Search for the cell housing the specified text and yield its (X, Y) center coordinate. 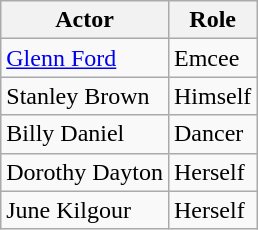
Himself (212, 96)
June Kilgour (85, 210)
Stanley Brown (85, 96)
Actor (85, 20)
Dorothy Dayton (85, 172)
Dancer (212, 134)
Emcee (212, 58)
Role (212, 20)
Billy Daniel (85, 134)
Glenn Ford (85, 58)
